Find where the given text appears and provide that cell's center as [X, Y] coordinate. 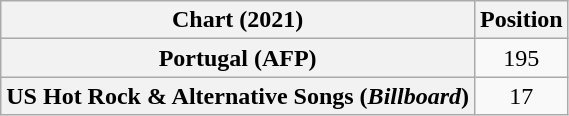
Position [521, 20]
Portugal (AFP) [238, 58]
US Hot Rock & Alternative Songs (Billboard) [238, 96]
17 [521, 96]
195 [521, 58]
Chart (2021) [238, 20]
